Output the [X, Y] coordinate of the center of the cell containing the given text.  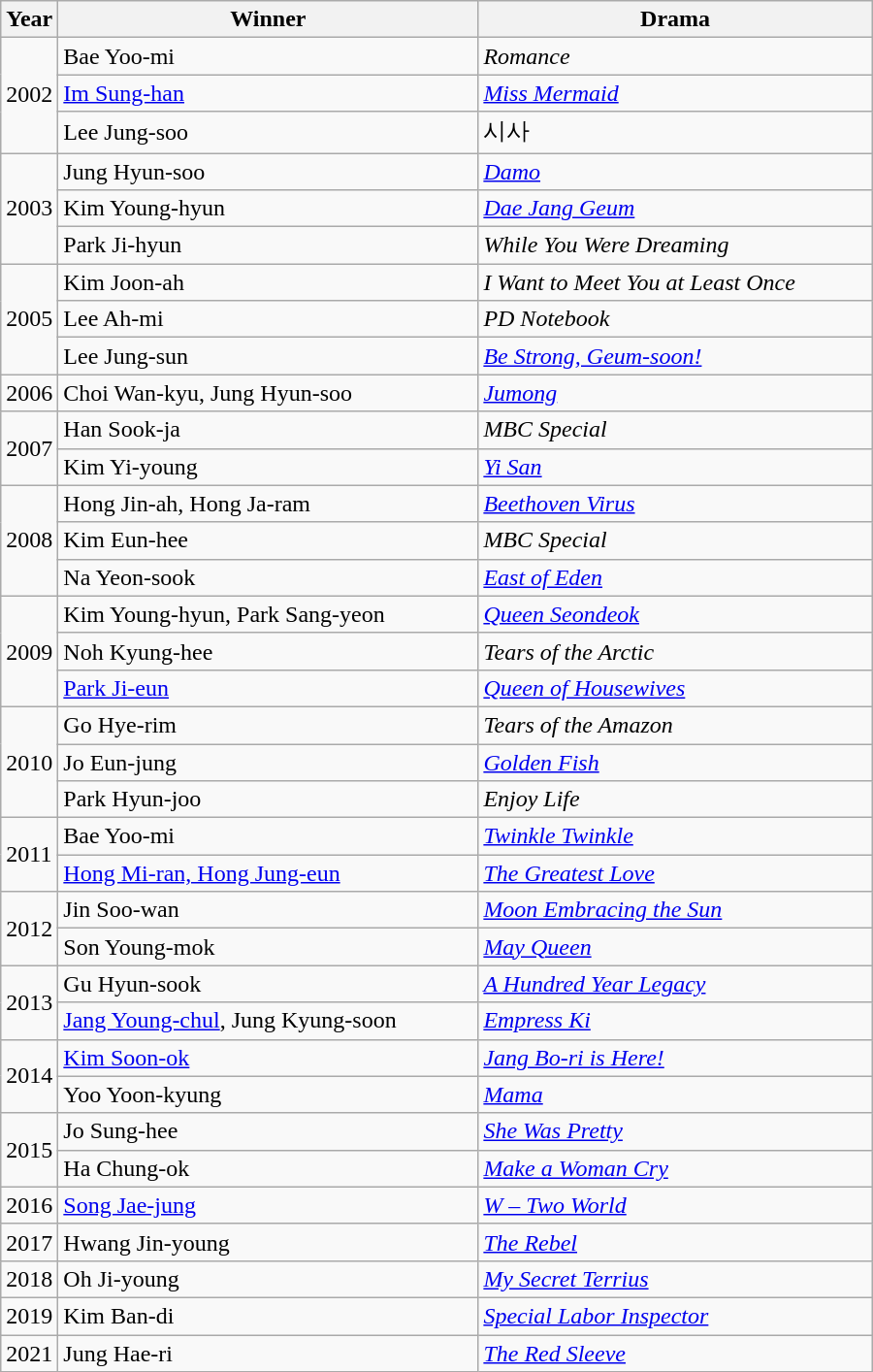
Han Sook-ja [268, 430]
2008 [29, 540]
2012 [29, 929]
Lee Jung-soo [268, 132]
Winner [268, 19]
Jang Bo-ri is Here! [675, 1058]
Song Jae-jung [268, 1205]
My Secret Terrius [675, 1279]
2005 [29, 319]
Golden Fish [675, 762]
Lee Jung-sun [268, 356]
Beethoven Virus [675, 504]
Be Strong, Geum-soon! [675, 356]
Mama [675, 1094]
2007 [29, 448]
Moon Embracing the Sun [675, 910]
Queen of Housewives [675, 688]
Jo Sung-hee [268, 1131]
Lee Ah-mi [268, 319]
Special Labor Inspector [675, 1316]
2015 [29, 1150]
I Want to Meet You at Least Once [675, 282]
While You Were Dreaming [675, 245]
W – Two World [675, 1205]
Kim Joon-ah [268, 282]
Park Hyun-joo [268, 800]
2014 [29, 1076]
Kim Young-hyun [268, 209]
Jung Hae-ri [268, 1354]
Yoo Yoon-kyung [268, 1094]
Kim Ban-di [268, 1316]
2013 [29, 1002]
The Red Sleeve [675, 1354]
2016 [29, 1205]
Kim Young-hyun, Park Sang-yeon [268, 614]
Choi Wan-kyu, Jung Hyun-soo [268, 393]
2011 [29, 855]
Dae Jang Geum [675, 209]
Miss Mermaid [675, 93]
Hong Jin-ah, Hong Ja-ram [268, 504]
Empress Ki [675, 1021]
Jo Eun-jung [268, 762]
Enjoy Life [675, 800]
Kim Eun-hee [268, 540]
Park Ji-eun [268, 688]
2019 [29, 1316]
PD Notebook [675, 319]
Go Hye-rim [268, 725]
Jang Young-chul, Jung Kyung-soon [268, 1021]
Kim Soon-ok [268, 1058]
East of Eden [675, 577]
Son Young-mok [268, 947]
Romance [675, 56]
2002 [29, 95]
Hwang Jin-young [268, 1242]
Year [29, 19]
Jung Hyun-soo [268, 172]
Tears of the Amazon [675, 725]
A Hundred Year Legacy [675, 984]
Noh Kyung-hee [268, 651]
Gu Hyun-sook [268, 984]
2003 [29, 209]
She Was Pretty [675, 1131]
Ha Chung-ok [268, 1168]
시사 [675, 132]
The Greatest Love [675, 873]
Tears of the Arctic [675, 651]
Make a Woman Cry [675, 1168]
Yi San [675, 467]
Kim Yi-young [268, 467]
Twinkle Twinkle [675, 836]
Jumong [675, 393]
Park Ji-hyun [268, 245]
May Queen [675, 947]
Drama [675, 19]
2006 [29, 393]
2018 [29, 1279]
Hong Mi-ran, Hong Jung-eun [268, 873]
Im Sung-han [268, 93]
Oh Ji-young [268, 1279]
2021 [29, 1354]
Jin Soo-wan [268, 910]
The Rebel [675, 1242]
2010 [29, 762]
Na Yeon-sook [268, 577]
2017 [29, 1242]
2009 [29, 651]
Damo [675, 172]
Queen Seondeok [675, 614]
